Output the (X, Y) coordinate of the center of the cell containing the given text.  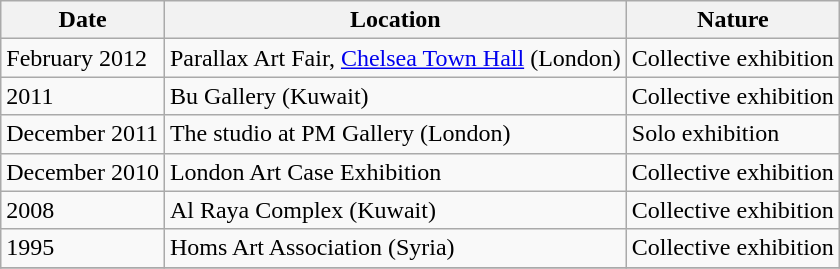
2008 (83, 210)
December 2010 (83, 172)
Date (83, 20)
December 2011 (83, 134)
Homs Art Association (Syria) (395, 248)
The studio at PM Gallery (London) (395, 134)
Location (395, 20)
Al Raya Complex (Kuwait) (395, 210)
London Art Case Exhibition (395, 172)
Solo exhibition (732, 134)
February 2012 (83, 58)
Parallax Art Fair, Chelsea Town Hall (London) (395, 58)
Nature (732, 20)
2011 (83, 96)
Bu Gallery (Kuwait) (395, 96)
1995 (83, 248)
